Detect which cell encompasses the target text, then output its [X, Y] center coordinate. 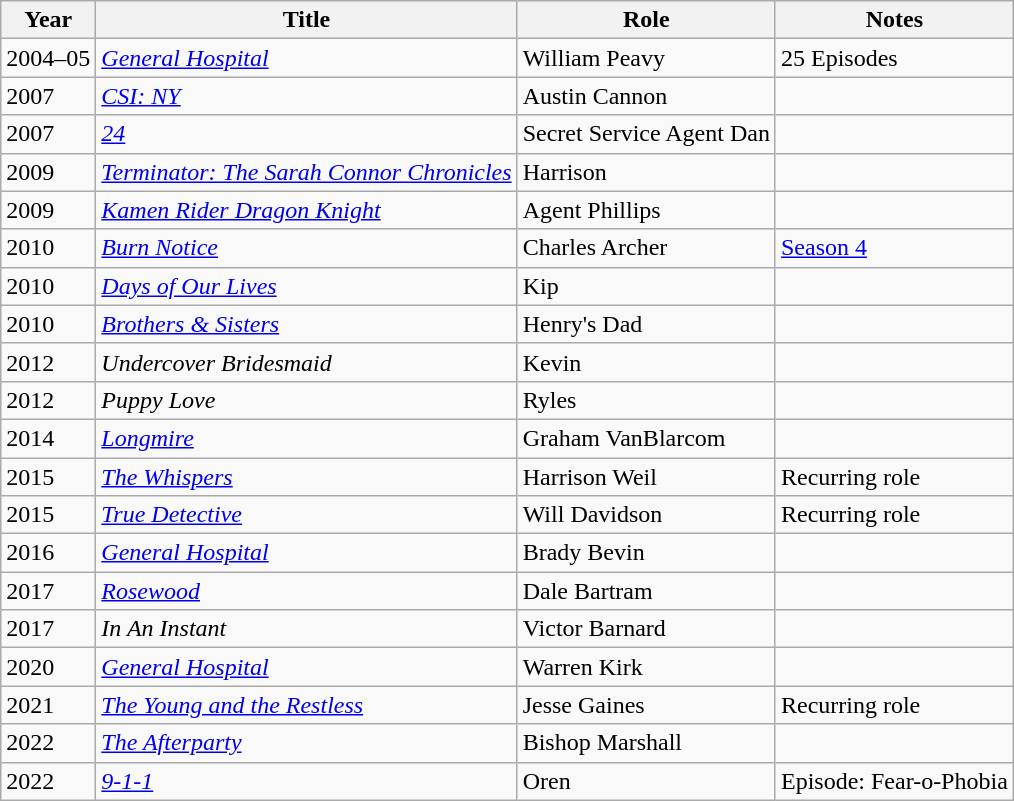
Burn Notice [306, 248]
The Whispers [306, 477]
9-1-1 [306, 781]
Notes [894, 20]
Role [646, 20]
Dale Bartram [646, 591]
Days of Our Lives [306, 286]
Austin Cannon [646, 96]
Henry's Dad [646, 324]
2014 [48, 438]
2020 [48, 667]
Jesse Gaines [646, 705]
Charles Archer [646, 248]
Secret Service Agent Dan [646, 134]
Terminator: The Sarah Connor Chronicles [306, 172]
Undercover Bridesmaid [306, 362]
In An Instant [306, 629]
Rosewood [306, 591]
Episode: Fear-o-Phobia [894, 781]
2016 [48, 553]
Kevin [646, 362]
Puppy Love [306, 400]
Oren [646, 781]
Agent Phillips [646, 210]
Kamen Rider Dragon Knight [306, 210]
CSI: NY [306, 96]
Kip [646, 286]
Harrison [646, 172]
Harrison Weil [646, 477]
Bishop Marshall [646, 743]
2004–05 [48, 58]
Will Davidson [646, 515]
Season 4 [894, 248]
True Detective [306, 515]
Warren Kirk [646, 667]
Title [306, 20]
2021 [48, 705]
Brady Bevin [646, 553]
Year [48, 20]
William Peavy [646, 58]
Longmire [306, 438]
24 [306, 134]
The Afterparty [306, 743]
Victor Barnard [646, 629]
Ryles [646, 400]
The Young and the Restless [306, 705]
25 Episodes [894, 58]
Graham VanBlarcom [646, 438]
Brothers & Sisters [306, 324]
